Pinpoint the cell where the given text exists, returning its [x, y] midpoint coordinate. 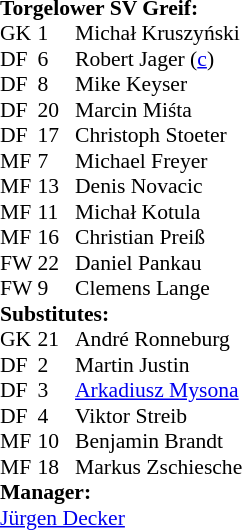
Michał Kruszyński [158, 33]
Benjamin Brandt [158, 441]
22 [57, 263]
Michael Freyer [158, 161]
4 [57, 416]
21 [57, 339]
20 [57, 110]
Robert Jager (c) [158, 59]
Martin Justin [158, 365]
3 [57, 391]
18 [57, 467]
17 [57, 135]
16 [57, 237]
13 [57, 187]
Clemens Lange [158, 289]
11 [57, 212]
André Ronneburg [158, 339]
10 [57, 441]
6 [57, 59]
2 [57, 365]
Markus Zschiesche [158, 467]
9 [57, 289]
Daniel Pankau [158, 263]
Christoph Stoeter [158, 135]
1 [57, 33]
Substitutes: [121, 314]
Arkadiusz Mysona [158, 391]
Viktor Streib [158, 416]
Manager: [121, 493]
Mike Keyser [158, 85]
Denis Novacic [158, 187]
Christian Preiß [158, 237]
Michał Kotula [158, 212]
7 [57, 161]
8 [57, 85]
Marcin Miśta [158, 110]
